Return the (x, y) coordinate for the center point of the cell that contains the specified text.  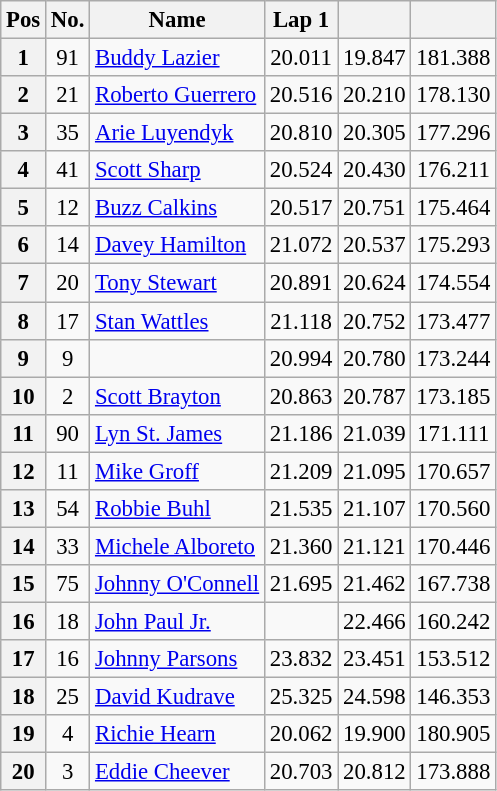
20.062 (300, 734)
20.780 (374, 358)
75 (68, 584)
21.462 (374, 584)
173.244 (454, 358)
175.293 (454, 245)
20.863 (300, 396)
90 (68, 433)
Eddie Cheever (178, 772)
Scott Brayton (178, 396)
167.738 (454, 584)
David Kudrave (178, 697)
173.888 (454, 772)
35 (68, 133)
15 (24, 584)
5 (24, 208)
20.787 (374, 396)
20.752 (374, 321)
20.305 (374, 133)
20.517 (300, 208)
21.186 (300, 433)
Scott Sharp (178, 170)
8 (24, 321)
Arie Luyendyk (178, 133)
20.703 (300, 772)
25.325 (300, 697)
20.524 (300, 170)
Mike Groff (178, 471)
20.994 (300, 358)
160.242 (454, 621)
19 (24, 734)
171.111 (454, 433)
20.751 (374, 208)
178.130 (454, 95)
24.598 (374, 697)
Name (178, 20)
21.118 (300, 321)
John Paul Jr. (178, 621)
91 (68, 58)
Robbie Buhl (178, 509)
173.477 (454, 321)
21.107 (374, 509)
Tony Stewart (178, 283)
Johnny Parsons (178, 659)
20.430 (374, 170)
175.464 (454, 208)
6 (24, 245)
54 (68, 509)
Buddy Lazier (178, 58)
Richie Hearn (178, 734)
21.209 (300, 471)
21.039 (374, 433)
1 (24, 58)
153.512 (454, 659)
20.011 (300, 58)
180.905 (454, 734)
21.535 (300, 509)
41 (68, 170)
20.812 (374, 772)
21.360 (300, 546)
173.185 (454, 396)
21.072 (300, 245)
25 (68, 697)
177.296 (454, 133)
Davey Hamilton (178, 245)
Buzz Calkins (178, 208)
170.560 (454, 509)
21.095 (374, 471)
19.847 (374, 58)
10 (24, 396)
170.446 (454, 546)
Lap 1 (300, 20)
22.466 (374, 621)
Stan Wattles (178, 321)
181.388 (454, 58)
20.810 (300, 133)
13 (24, 509)
146.353 (454, 697)
33 (68, 546)
170.657 (454, 471)
Pos (24, 20)
7 (24, 283)
20.891 (300, 283)
20.537 (374, 245)
Michele Alboreto (178, 546)
20.210 (374, 95)
21 (68, 95)
Roberto Guerrero (178, 95)
No. (68, 20)
23.451 (374, 659)
23.832 (300, 659)
19.900 (374, 734)
176.211 (454, 170)
20.516 (300, 95)
20.624 (374, 283)
21.121 (374, 546)
Johnny O'Connell (178, 584)
174.554 (454, 283)
Lyn St. James (178, 433)
21.695 (300, 584)
